Search for the cell housing the specified text and yield its (X, Y) center coordinate. 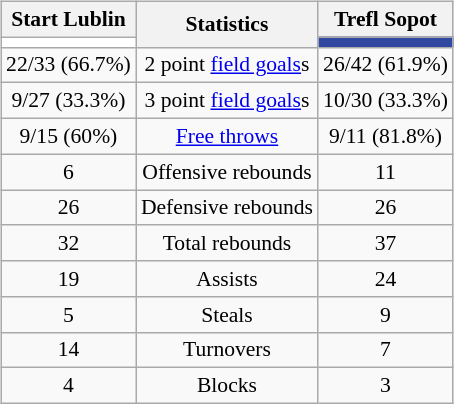
26/42 (61.9%) (386, 65)
22/33 (66.7%) (68, 65)
Defensive rebounds (227, 208)
4 (68, 386)
11 (386, 172)
9/27 (33.3%) (68, 101)
Trefl Sopot (386, 19)
7 (386, 350)
14 (68, 350)
24 (386, 279)
5 (68, 314)
9/15 (60%) (68, 136)
19 (68, 279)
3 point field goalss (227, 101)
6 (68, 172)
9/11 (81.8%) (386, 136)
Offensive rebounds (227, 172)
Blocks (227, 386)
2 point field goalss (227, 65)
Total rebounds (227, 243)
10/30 (33.3%) (386, 101)
Statistics (227, 24)
Steals (227, 314)
32 (68, 243)
37 (386, 243)
Assists (227, 279)
9 (386, 314)
Free throws (227, 136)
3 (386, 386)
Turnovers (227, 350)
Start Lublin (68, 19)
